Identify which cell holds the provided text, then report its (X, Y) central coordinate. 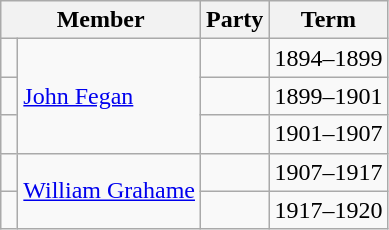
1907–1917 (328, 172)
Party (235, 20)
William Grahame (110, 191)
Member (101, 20)
1899–1901 (328, 96)
1901–1907 (328, 134)
Term (328, 20)
1894–1899 (328, 58)
John Fegan (110, 96)
1917–1920 (328, 210)
